Search for the cell housing the specified text and yield its (x, y) center coordinate. 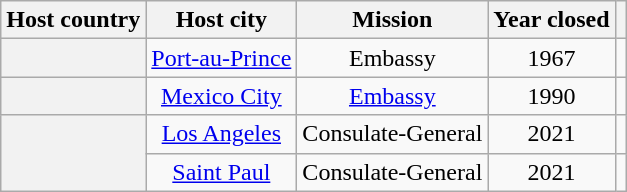
Host country (74, 20)
Port-au-Prince (222, 58)
Saint Paul (222, 172)
1990 (552, 96)
Host city (222, 20)
Year closed (552, 20)
Los Angeles (222, 134)
Mexico City (222, 96)
Mission (392, 20)
1967 (552, 58)
